For the text-containing cell, return its midpoint in [X, Y] coordinate format. 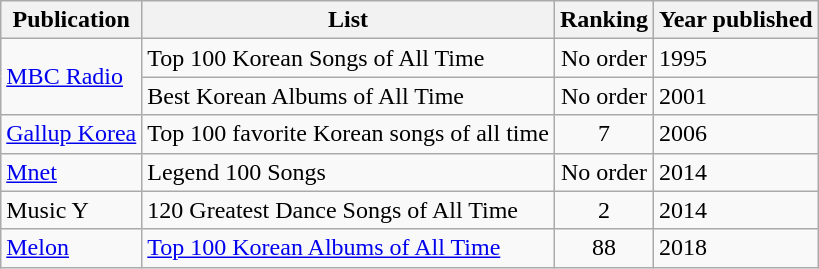
MBC Radio [72, 77]
Ranking [604, 20]
Top 100 Korean Songs of All Time [348, 58]
88 [604, 248]
1995 [736, 58]
Best Korean Albums of All Time [348, 96]
7 [604, 134]
Year published [736, 20]
Top 100 favorite Korean songs of all time [348, 134]
2001 [736, 96]
2 [604, 210]
Melon [72, 248]
List [348, 20]
Legend 100 Songs [348, 172]
120 Greatest Dance Songs of All Time [348, 210]
Mnet [72, 172]
Music Y [72, 210]
2006 [736, 134]
Top 100 Korean Albums of All Time [348, 248]
2018 [736, 248]
Gallup Korea [72, 134]
Publication [72, 20]
